Extract the [x, y] coordinate from the center of the cell holding the provided text.  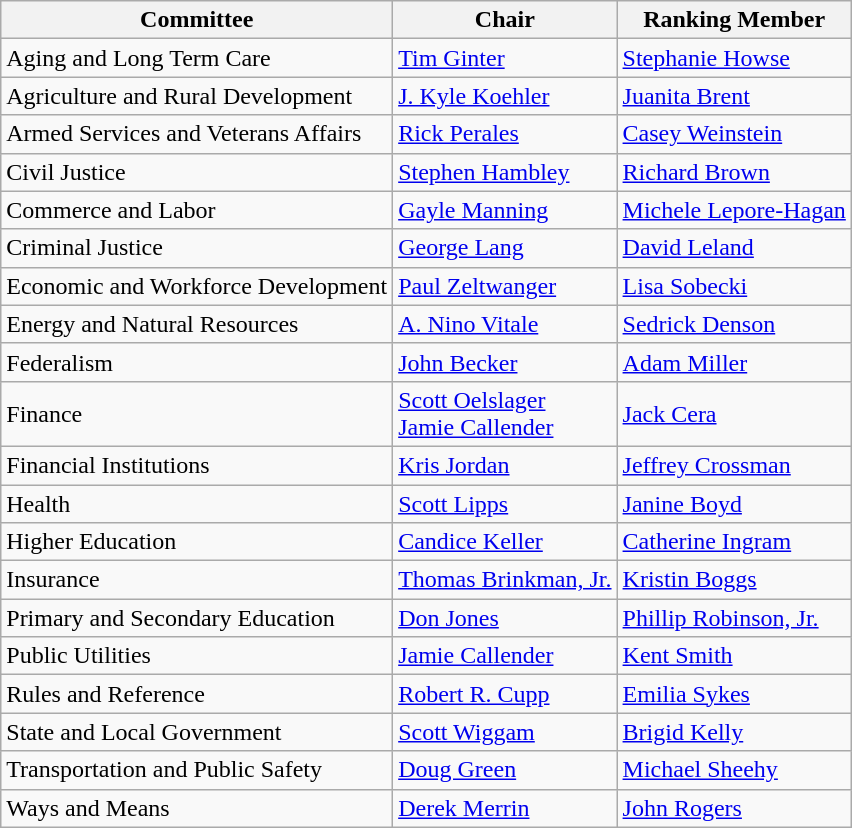
George Lang [505, 248]
John Becker [505, 362]
Agriculture and Rural Development [197, 96]
Gayle Manning [505, 210]
Paul Zeltwanger [505, 286]
Criminal Justice [197, 248]
Finance [197, 414]
Federalism [197, 362]
Brigid Kelly [734, 732]
Scott OelslagerJamie Callender [505, 414]
Don Jones [505, 618]
Janine Boyd [734, 503]
Ranking Member [734, 20]
Committee [197, 20]
Robert R. Cupp [505, 694]
Scott Wiggam [505, 732]
Tim Ginter [505, 58]
Primary and Secondary Education [197, 618]
Financial Institutions [197, 465]
Sedrick Denson [734, 324]
Rick Perales [505, 134]
Stephanie Howse [734, 58]
Jamie Callender [505, 656]
Phillip Robinson, Jr. [734, 618]
David Leland [734, 248]
Civil Justice [197, 172]
Energy and Natural Resources [197, 324]
Health [197, 503]
Stephen Hambley [505, 172]
Catherine Ingram [734, 542]
Michael Sheehy [734, 770]
Derek Merrin [505, 808]
Insurance [197, 580]
Kristin Boggs [734, 580]
Armed Services and Veterans Affairs [197, 134]
Commerce and Labor [197, 210]
Casey Weinstein [734, 134]
Aging and Long Term Care [197, 58]
Lisa Sobecki [734, 286]
Economic and Workforce Development [197, 286]
Adam Miller [734, 362]
Public Utilities [197, 656]
Chair [505, 20]
Candice Keller [505, 542]
Rules and Reference [197, 694]
Higher Education [197, 542]
Kent Smith [734, 656]
A. Nino Vitale [505, 324]
J. Kyle Koehler [505, 96]
Kris Jordan [505, 465]
Doug Green [505, 770]
Richard Brown [734, 172]
Thomas Brinkman, Jr. [505, 580]
Michele Lepore-Hagan [734, 210]
Jeffrey Crossman [734, 465]
Transportation and Public Safety [197, 770]
Emilia Sykes [734, 694]
Ways and Means [197, 808]
Scott Lipps [505, 503]
Jack Cera [734, 414]
Juanita Brent [734, 96]
John Rogers [734, 808]
State and Local Government [197, 732]
